From the cell containing the given text, extract its center point as [X, Y] coordinate. 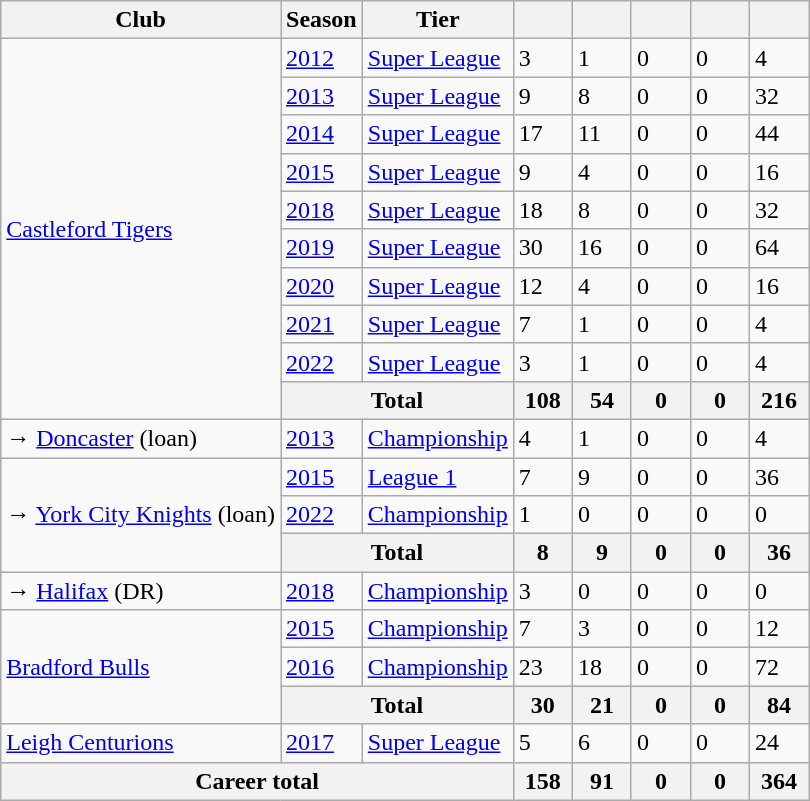
2016 [321, 667]
158 [542, 781]
Career total [258, 781]
Season [321, 20]
→ Halifax (DR) [141, 591]
17 [542, 134]
2014 [321, 134]
44 [780, 134]
54 [602, 400]
2021 [321, 324]
League 1 [438, 477]
5 [542, 743]
2020 [321, 286]
91 [602, 781]
2012 [321, 58]
2017 [321, 743]
364 [780, 781]
216 [780, 400]
Tier [438, 20]
108 [542, 400]
Leigh Centurions [141, 743]
6 [602, 743]
72 [780, 667]
84 [780, 705]
Club [141, 20]
Castleford Tigers [141, 230]
→ York City Knights (loan) [141, 515]
24 [780, 743]
2019 [321, 248]
23 [542, 667]
→ Doncaster (loan) [141, 438]
21 [602, 705]
11 [602, 134]
64 [780, 248]
Bradford Bulls [141, 667]
